Find where the given text appears and provide that cell's center as (x, y) coordinate. 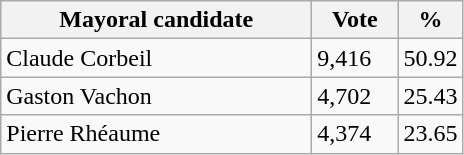
25.43 (430, 96)
4,702 (355, 96)
Vote (355, 20)
Gaston Vachon (156, 96)
% (430, 20)
23.65 (430, 134)
50.92 (430, 58)
Mayoral candidate (156, 20)
4,374 (355, 134)
9,416 (355, 58)
Claude Corbeil (156, 58)
Pierre Rhéaume (156, 134)
